Scan for the cell matching the given text and deliver its [X, Y] coordinate at center. 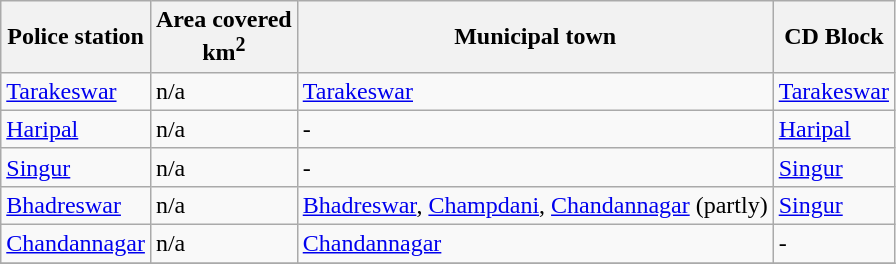
Bhadreswar, Champdani, Chandannagar (partly) [535, 205]
Police station [76, 37]
Area coveredkm2 [224, 37]
Bhadreswar [76, 205]
Municipal town [535, 37]
CD Block [834, 37]
